Return the (x, y) coordinate for the center point of the cell that contains the specified text.  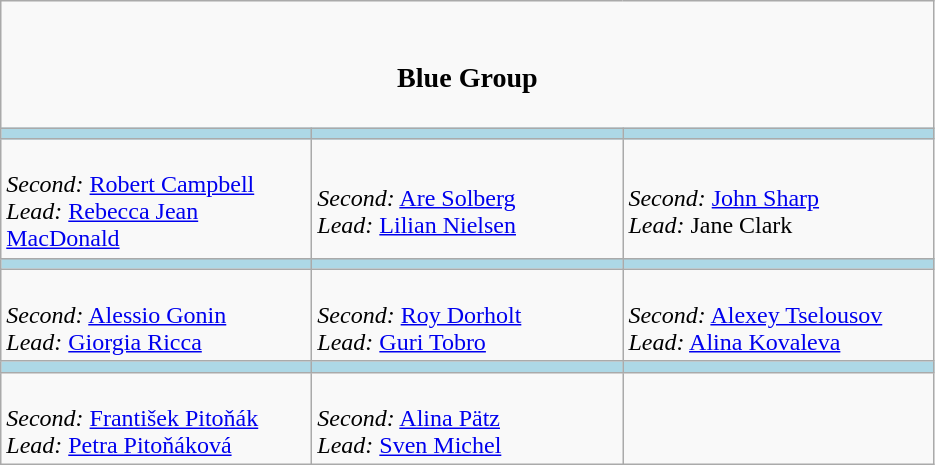
Second: Are Solberg Lead: Lilian Nielsen (468, 198)
Second: John Sharp Lead: Jane Clark (778, 198)
Second: Roy Dorholt Lead: Guri Tobro (468, 315)
Second: Robert Campbell Lead: Rebecca Jean MacDonald (156, 198)
Second: Alessio Gonin Lead: Giorgia Ricca (156, 315)
Blue Group (468, 64)
Second: František Pitoňák Lead: Petra Pitoňáková (156, 418)
Second: Alina Pätz Lead: Sven Michel (468, 418)
Second: Alexey Tselousov Lead: Alina Kovaleva (778, 315)
